Find where the given text appears and provide that cell's center as [X, Y] coordinate. 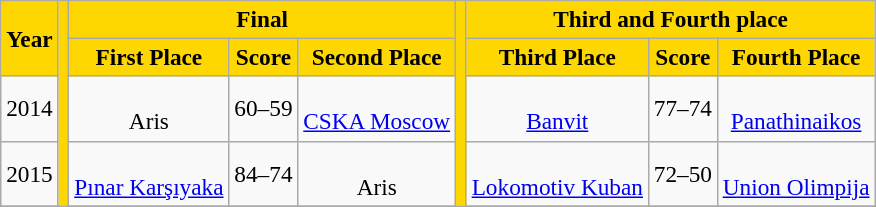
Third and Fourth place [670, 19]
Lokomotiv Kuban [557, 174]
60–59 [264, 108]
Second Place [377, 57]
Panathinaikos [796, 108]
Fourth Place [796, 57]
Pınar Karşıyaka [149, 174]
72–50 [682, 174]
84–74 [264, 174]
Year [30, 38]
Union Olimpija [796, 174]
First Place [149, 57]
2014 [30, 108]
2015 [30, 174]
77–74 [682, 108]
Final [262, 19]
Banvit [557, 108]
Third Place [557, 57]
CSKA Moscow [377, 108]
